Detect which cell encompasses the target text, then output its [x, y] center coordinate. 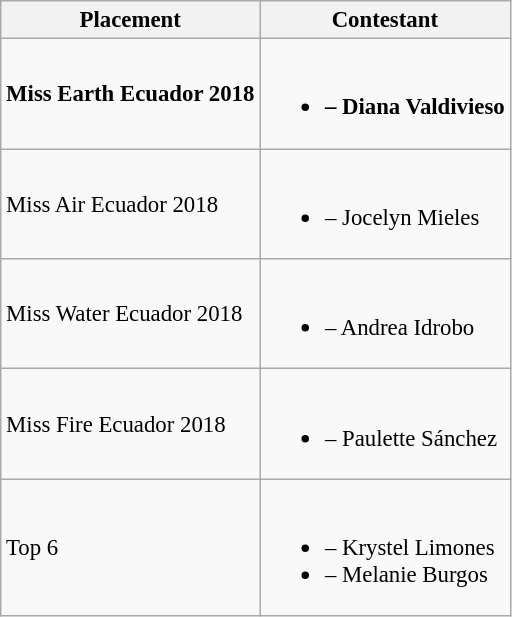
Miss Earth Ecuador 2018 [130, 94]
Placement [130, 20]
– Jocelyn Mieles [385, 204]
Contestant [385, 20]
– Paulette Sánchez [385, 424]
Miss Fire Ecuador 2018 [130, 424]
Top 6 [130, 548]
Miss Water Ecuador 2018 [130, 314]
– Krystel Limones – Melanie Burgos [385, 548]
– Diana Valdivieso [385, 94]
– Andrea Idrobo [385, 314]
Miss Air Ecuador 2018 [130, 204]
